Identify which cell holds the provided text, then report its [X, Y] central coordinate. 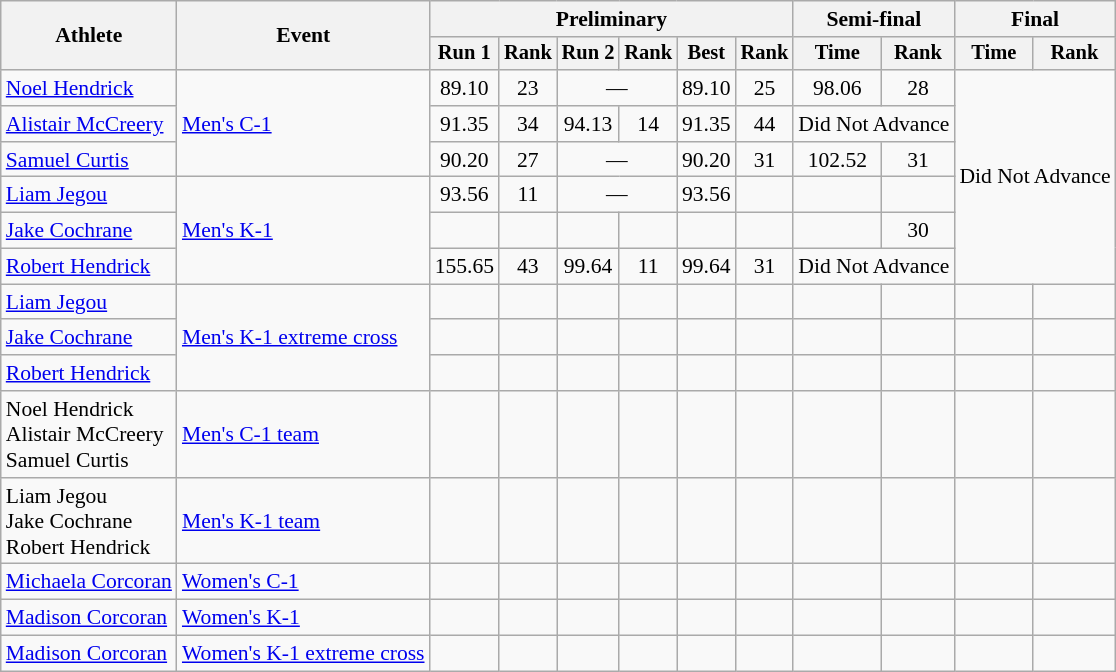
Preliminary [612, 19]
Run 1 [464, 54]
23 [528, 88]
43 [528, 267]
25 [765, 88]
Final [1034, 19]
98.06 [837, 88]
Noel Hendrick [89, 88]
94.13 [588, 124]
Samuel Curtis [89, 160]
Athlete [89, 36]
28 [918, 88]
Men's C-1 [304, 124]
Liam JegouJake CochraneRobert Hendrick [89, 522]
102.52 [837, 160]
Noel HendrickAlistair McCreerySamuel Curtis [89, 434]
14 [648, 124]
Women's K-1 extreme cross [304, 654]
Alistair McCreery [89, 124]
Men's K-1 [304, 230]
Women's C-1 [304, 582]
27 [528, 160]
Best [706, 54]
34 [528, 124]
Men's C-1 team [304, 434]
30 [918, 231]
Men's K-1 team [304, 522]
Men's K-1 extreme cross [304, 338]
Event [304, 36]
155.65 [464, 267]
Run 2 [588, 54]
Semi-final [874, 19]
Women's K-1 [304, 618]
Michaela Corcoran [89, 582]
44 [765, 124]
